For the text-containing cell, return its midpoint in (X, Y) coordinate format. 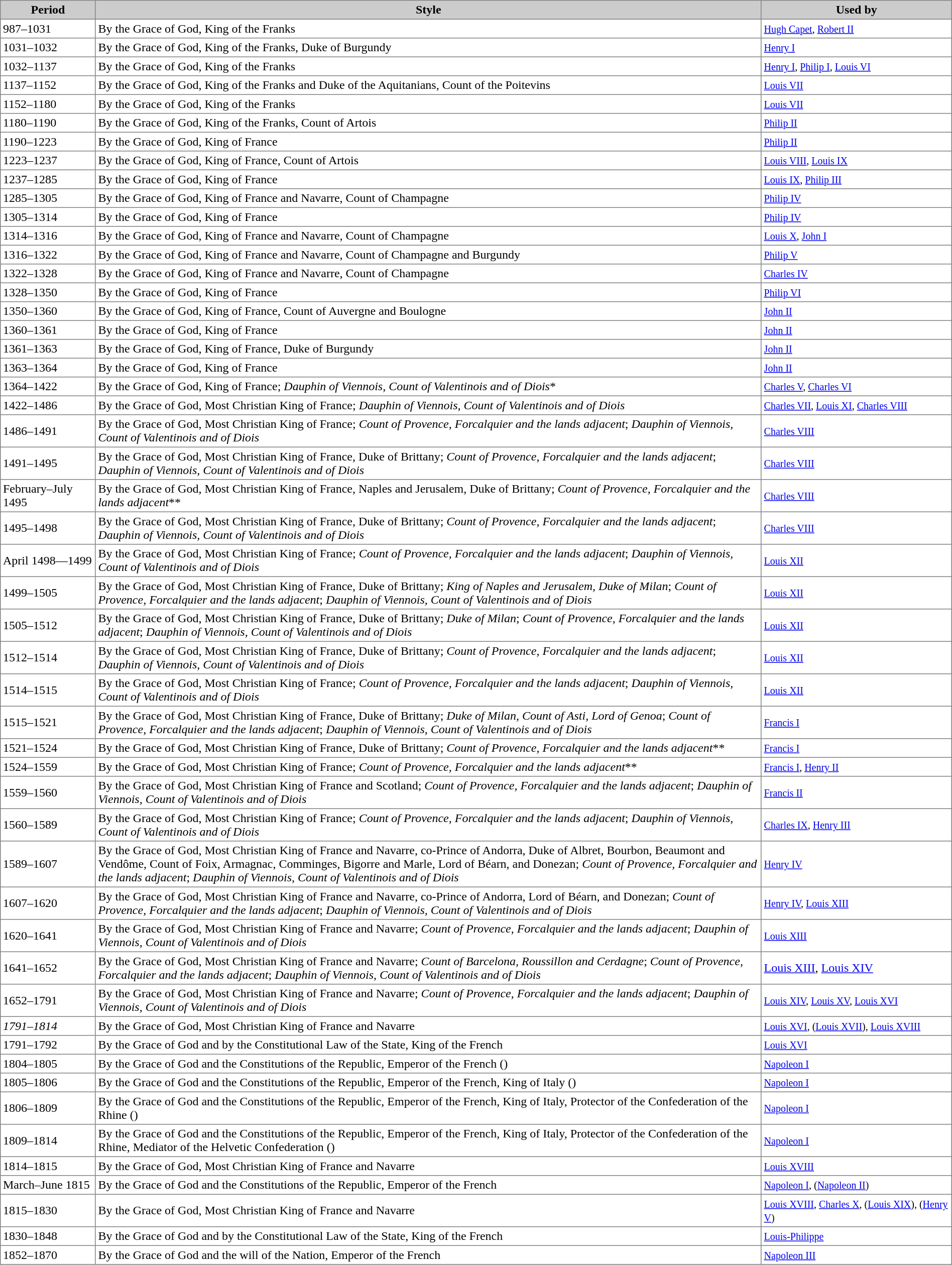
1521–1524 (48, 748)
Charles VII, Louis XI, Charles VIII (857, 405)
1360–1361 (48, 330)
1589–1607 (48, 864)
1620–1641 (48, 936)
Charles IV (857, 274)
1305–1314 (48, 217)
1641–1652 (48, 968)
1806–1809 (48, 1108)
Louis XIV, Louis XV, Louis XVI (857, 1000)
1791–1814 (48, 1026)
Francis II (857, 792)
1031–1032 (48, 48)
1499–1505 (48, 593)
1512–1514 (48, 657)
Henry I, Philip I, Louis VI (857, 66)
Style (428, 10)
1285–1305 (48, 198)
By the Grace of God, King of the Franks and Duke of the Aquitanians, Count of the Poitevins (428, 85)
Louis XIII (857, 936)
By the Grace of God, Most Christian King of France, Naples and Jerusalem, Duke of Brittany; Count of Provence, Forcalquier and the lands adjacent** (428, 496)
By the Grace of God and the Constitutions of the Republic, Emperor of the French () (428, 1064)
Period (48, 10)
1364–1422 (48, 387)
1805–1806 (48, 1083)
By the Grace of God, King of France, Duke of Burgundy (428, 349)
By the Grace of God, King of the Franks, Count of Artois (428, 123)
1515–1521 (48, 722)
By the Grace of God, King of France, Count of Artois (428, 161)
1559–1560 (48, 792)
1505–1512 (48, 625)
Henry IV (857, 864)
1809–1814 (48, 1140)
1791–1792 (48, 1045)
1350–1360 (48, 311)
Louis XIII, Louis XIV (857, 968)
1361–1363 (48, 349)
1486–1491 (48, 431)
Used by (857, 10)
1032–1137 (48, 66)
By the Grace of God, Most Christian King of France; Count of Provence, Forcalquier and the lands adjacent** (428, 767)
By the Grace of God, King of France; Dauphin of Viennois, Count of Valentinois and of Diois* (428, 387)
1190–1223 (48, 142)
Napoleon I, (Napoleon II) (857, 1185)
Philip VI (857, 292)
Philip V (857, 255)
1316–1322 (48, 255)
1314–1316 (48, 236)
1804–1805 (48, 1064)
By the Grace of God, King of France, Count of Auvergne and Boulogne (428, 311)
1363–1364 (48, 368)
By the Grace of God and the will of the Nation, Emperor of the French (428, 1255)
1322–1328 (48, 274)
1180–1190 (48, 123)
By the Grace of God, Most Christian King of France, Duke of Brittany; Count of Provence, Forcalquier and the lands adjacent** (428, 748)
Louis XVIII (857, 1166)
By the Grace of God and the Constitutions of the Republic, Emperor of the French (428, 1185)
Louis XVIII, Charles X, (Louis XIX), (Henry V) (857, 1210)
1137–1152 (48, 85)
By the Grace of God and the Constitutions of the Republic, Emperor of the French, King of Italy () (428, 1083)
987–1031 (48, 29)
By the Grace of God, Most Christian King of France; Dauphin of Viennois, Count of Valentinois and of Diois (428, 405)
Napoleon III (857, 1255)
Louis-Philippe (857, 1236)
Francis I, Henry II (857, 767)
Louis X, John I (857, 236)
Charles IX, Henry III (857, 825)
1495–1498 (48, 528)
By the Grace of God, King of the Franks, Duke of Burgundy (428, 48)
1237–1285 (48, 179)
1223–1237 (48, 161)
1514–1515 (48, 690)
Henry IV, Louis XIII (857, 903)
By the Grace of God and the Constitutions of the Republic, Emperor of the French, King of Italy, Protector of the Confederation of the Rhine () (428, 1108)
1652–1791 (48, 1000)
1607–1620 (48, 903)
1852–1870 (48, 1255)
1814–1815 (48, 1166)
1830–1848 (48, 1236)
Louis XVI (857, 1045)
Henry I (857, 48)
1328–1350 (48, 292)
Charles V, Charles VI (857, 387)
Louis IX, Philip III (857, 179)
Hugh Capet, Robert II (857, 29)
1560–1589 (48, 825)
Louis VIII, Louis IX (857, 161)
1524–1559 (48, 767)
By the Grace of God, King of France and Navarre, Count of Champagne and Burgundy (428, 255)
1152–1180 (48, 104)
1422–1486 (48, 405)
March–June 1815 (48, 1185)
1491–1495 (48, 463)
1815–1830 (48, 1210)
April 1498—1499 (48, 560)
Louis XVI, (Louis XVII), Louis XVIII (857, 1026)
February–July 1495 (48, 496)
